Search for the cell housing the specified text and yield its [x, y] center coordinate. 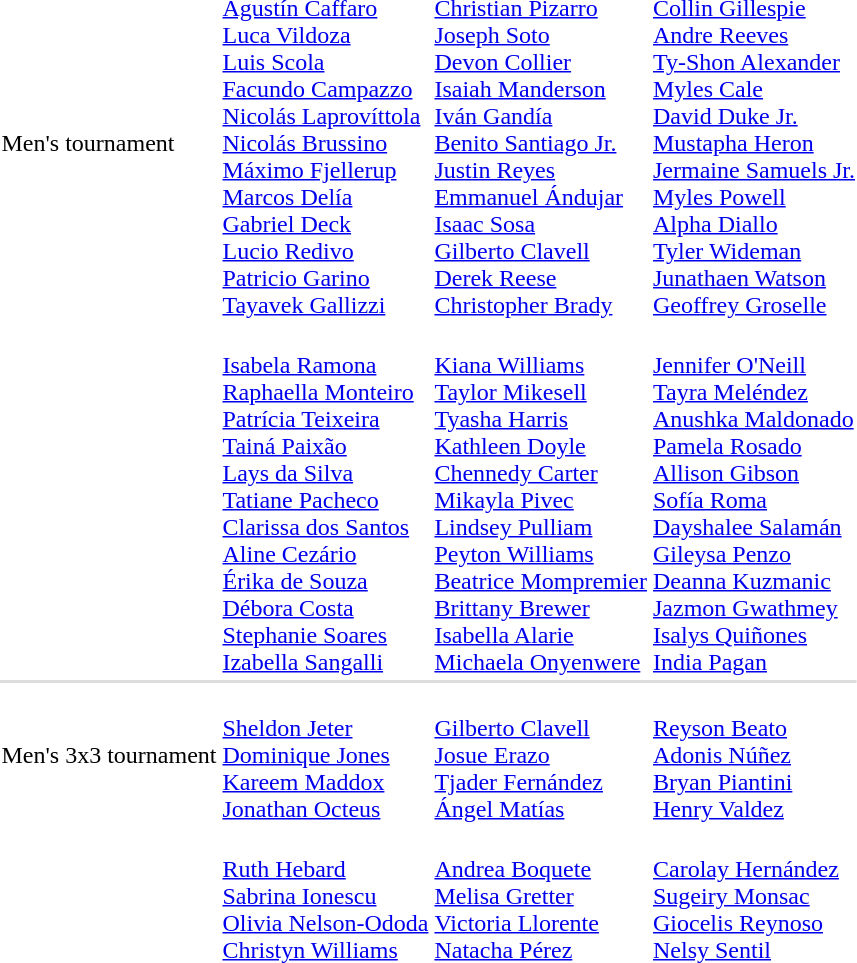
Gilberto ClavellJosue ErazoTjader FernándezÁngel Matías [541, 755]
Men's 3x3 tournament [109, 755]
Sheldon JeterDominique JonesKareem MaddoxJonathan Octeus [326, 755]
Reyson BeatoAdonis NúñezBryan PiantiniHenry Valdez [754, 755]
